Provide the [x, y] coordinate of the cell's center where the given text is located.  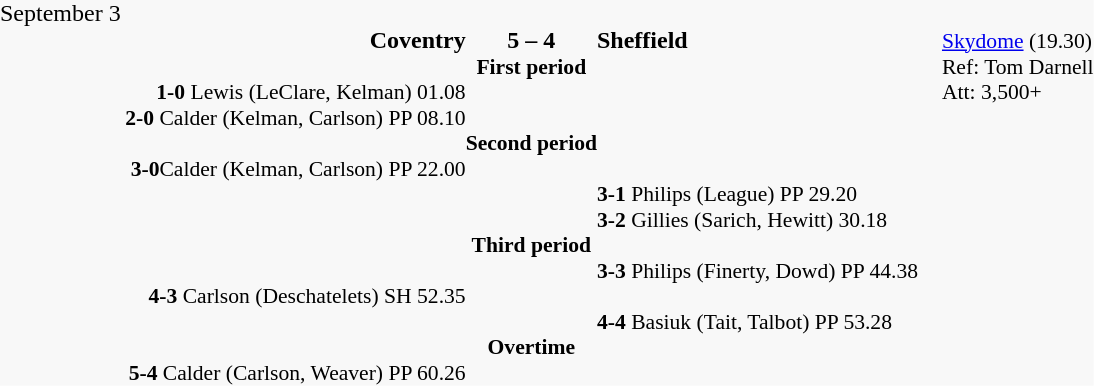
Coventry [294, 40]
5-4 Calder (Carlson, Weaver) PP 60.26 [294, 373]
3-0Calder (Kelman, Carlson) PP 22.00 [294, 169]
Third period [532, 245]
3-3 Philips (Finerty, Dowd) PP 44.38 [770, 271]
4-4 Basiuk (Tait, Talbot) PP 53.28 [770, 322]
Att: 3,500+ [1018, 93]
Sheffield [770, 40]
September 3 [60, 14]
3-2 Gillies (Sarich, Hewitt) 30.18 [770, 220]
Overtime [532, 347]
4-3 Carlson (Deschatelets) SH 52.35 [294, 297]
Second period [532, 143]
Skydome (19.30) [1018, 40]
First period [532, 67]
Ref: Tom Darnell [1018, 67]
3-1 Philips (League) PP 29.20 [770, 195]
5 – 4 [532, 40]
1-0 Lewis (LeClare, Kelman) 01.08 [294, 93]
2-0 Calder (Kelman, Carlson) PP 08.10 [294, 118]
